Identify which cell holds the provided text, then report its [X, Y] central coordinate. 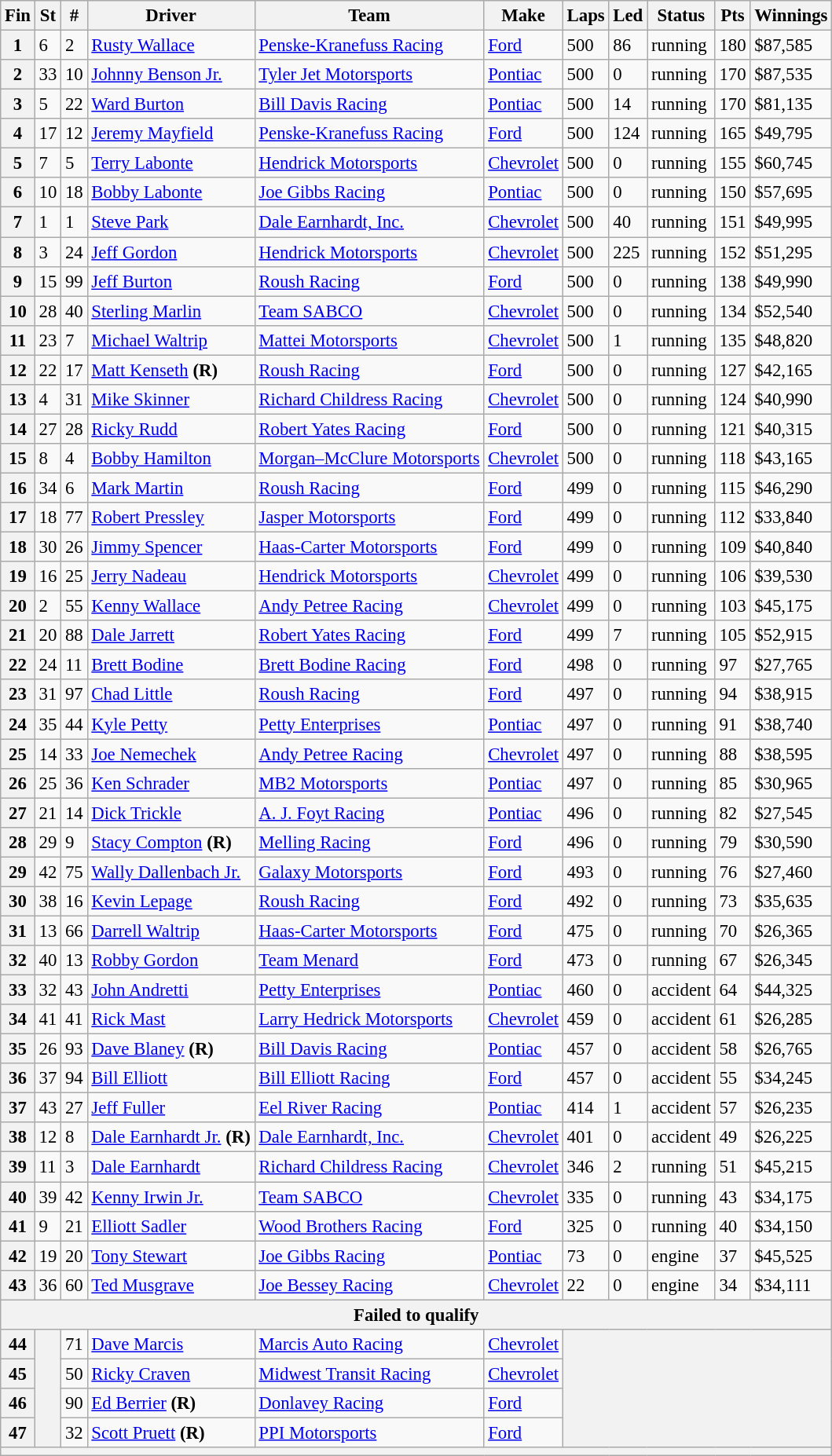
$35,635 [791, 902]
Rusty Wallace [171, 46]
Winnings [791, 16]
$45,215 [791, 1167]
Pts [732, 16]
105 [732, 635]
493 [586, 872]
$38,740 [791, 724]
$48,820 [791, 340]
Johnny Benson Jr. [171, 75]
Mark Martin [171, 488]
$51,295 [791, 252]
49 [732, 1138]
$40,315 [791, 429]
Ted Musgrave [171, 1285]
Team [369, 16]
$27,545 [791, 813]
76 [732, 872]
$38,595 [791, 754]
$52,540 [791, 311]
$26,225 [791, 1138]
79 [732, 843]
Brett Bodine Racing [369, 665]
Dale Earnhardt Jr. (R) [171, 1138]
401 [586, 1138]
Morgan–McClure Motorsports [369, 459]
Steve Park [171, 222]
Larry Hedrick Motorsports [369, 1019]
A. J. Foyt Racing [369, 813]
Robert Pressley [171, 518]
St [47, 16]
Joe Bessey Racing [369, 1285]
Dave Marcis [171, 1344]
82 [732, 813]
109 [732, 547]
Kyle Petty [171, 724]
Elliott Sadler [171, 1226]
Laps [586, 16]
Dave Blaney (R) [171, 1049]
Galaxy Motorsports [369, 872]
$81,135 [791, 104]
Bobby Labonte [171, 192]
$52,915 [791, 635]
Midwest Transit Racing [369, 1374]
46 [18, 1403]
Ricky Craven [171, 1374]
Ed Berrier (R) [171, 1403]
475 [586, 931]
225 [629, 252]
Ken Schrader [171, 783]
460 [586, 990]
Dick Trickle [171, 813]
155 [732, 163]
Failed to qualify [416, 1315]
103 [732, 606]
64 [732, 990]
Driver [171, 16]
90 [74, 1403]
Ricky Rudd [171, 429]
Matt Kenseth (R) [171, 370]
Michael Waltrip [171, 340]
$57,695 [791, 192]
Marcis Auto Racing [369, 1344]
Make [523, 16]
$87,585 [791, 46]
180 [732, 46]
Robby Gordon [171, 960]
Fin [18, 16]
$43,165 [791, 459]
115 [732, 488]
121 [732, 429]
Mattei Motorsports [369, 340]
Wally Dallenbach Jr. [171, 872]
51 [732, 1167]
Led [629, 16]
Eel River Racing [369, 1108]
$34,245 [791, 1078]
346 [586, 1167]
Kenny Wallace [171, 606]
MB2 Motorsports [369, 783]
75 [74, 872]
$39,530 [791, 576]
150 [732, 192]
127 [732, 370]
Donlavey Racing [369, 1403]
99 [74, 281]
$33,840 [791, 518]
71 [74, 1344]
Darrell Waltrip [171, 931]
Kenny Irwin Jr. [171, 1197]
$30,965 [791, 783]
$46,290 [791, 488]
459 [586, 1019]
Wood Brothers Racing [369, 1226]
Bill Elliott Racing [369, 1078]
93 [74, 1049]
70 [732, 931]
Dale Earnhardt [171, 1167]
151 [732, 222]
Jeff Fuller [171, 1108]
335 [586, 1197]
$30,590 [791, 843]
67 [732, 960]
PPI Motorsports [369, 1432]
$49,990 [791, 281]
325 [586, 1226]
$60,745 [791, 163]
Status [681, 16]
Terry Labonte [171, 163]
Team Menard [369, 960]
$38,915 [791, 695]
77 [74, 518]
Tyler Jet Motorsports [369, 75]
$27,765 [791, 665]
Chad Little [171, 695]
135 [732, 340]
Ward Burton [171, 104]
Jasper Motorsports [369, 518]
Scott Pruett (R) [171, 1432]
$26,345 [791, 960]
$44,325 [791, 990]
$87,535 [791, 75]
$34,111 [791, 1285]
$49,795 [791, 134]
50 [74, 1374]
47 [18, 1432]
# [74, 16]
Tony Stewart [171, 1256]
Jerry Nadeau [171, 576]
Mike Skinner [171, 400]
$42,165 [791, 370]
$49,995 [791, 222]
498 [586, 665]
$45,175 [791, 606]
45 [18, 1374]
$26,285 [791, 1019]
Sterling Marlin [171, 311]
$40,990 [791, 400]
$26,235 [791, 1108]
$26,365 [791, 931]
61 [732, 1019]
Jeff Gordon [171, 252]
85 [732, 783]
165 [732, 134]
91 [732, 724]
66 [74, 931]
Joe Nemechek [171, 754]
$45,525 [791, 1256]
Jeff Burton [171, 281]
$40,840 [791, 547]
138 [732, 281]
Dale Jarrett [171, 635]
Stacy Compton (R) [171, 843]
112 [732, 518]
492 [586, 902]
John Andretti [171, 990]
414 [586, 1108]
473 [586, 960]
Jimmy Spencer [171, 547]
$27,460 [791, 872]
Bill Elliott [171, 1078]
Rick Mast [171, 1019]
Kevin Lepage [171, 902]
$34,175 [791, 1197]
Jeremy Mayfield [171, 134]
$34,150 [791, 1226]
Bobby Hamilton [171, 459]
$26,765 [791, 1049]
118 [732, 459]
57 [732, 1108]
60 [74, 1285]
106 [732, 576]
86 [629, 46]
152 [732, 252]
58 [732, 1049]
134 [732, 311]
Melling Racing [369, 843]
Brett Bodine [171, 665]
